Return (x, y) of the center of cell containing provided text 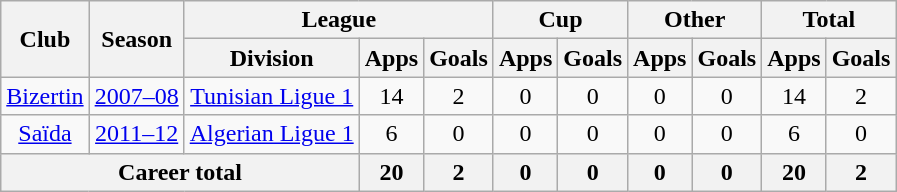
Other (695, 20)
Club (45, 39)
2007–08 (136, 96)
Tunisian Ligue 1 (272, 96)
2011–12 (136, 134)
Season (136, 39)
Bizertin (45, 96)
Total (829, 20)
Career total (180, 172)
Division (272, 58)
Algerian Ligue 1 (272, 134)
League (338, 20)
Saïda (45, 134)
Cup (560, 20)
